Capture the cell that displays the provided text and extract its [X, Y] central coordinate. 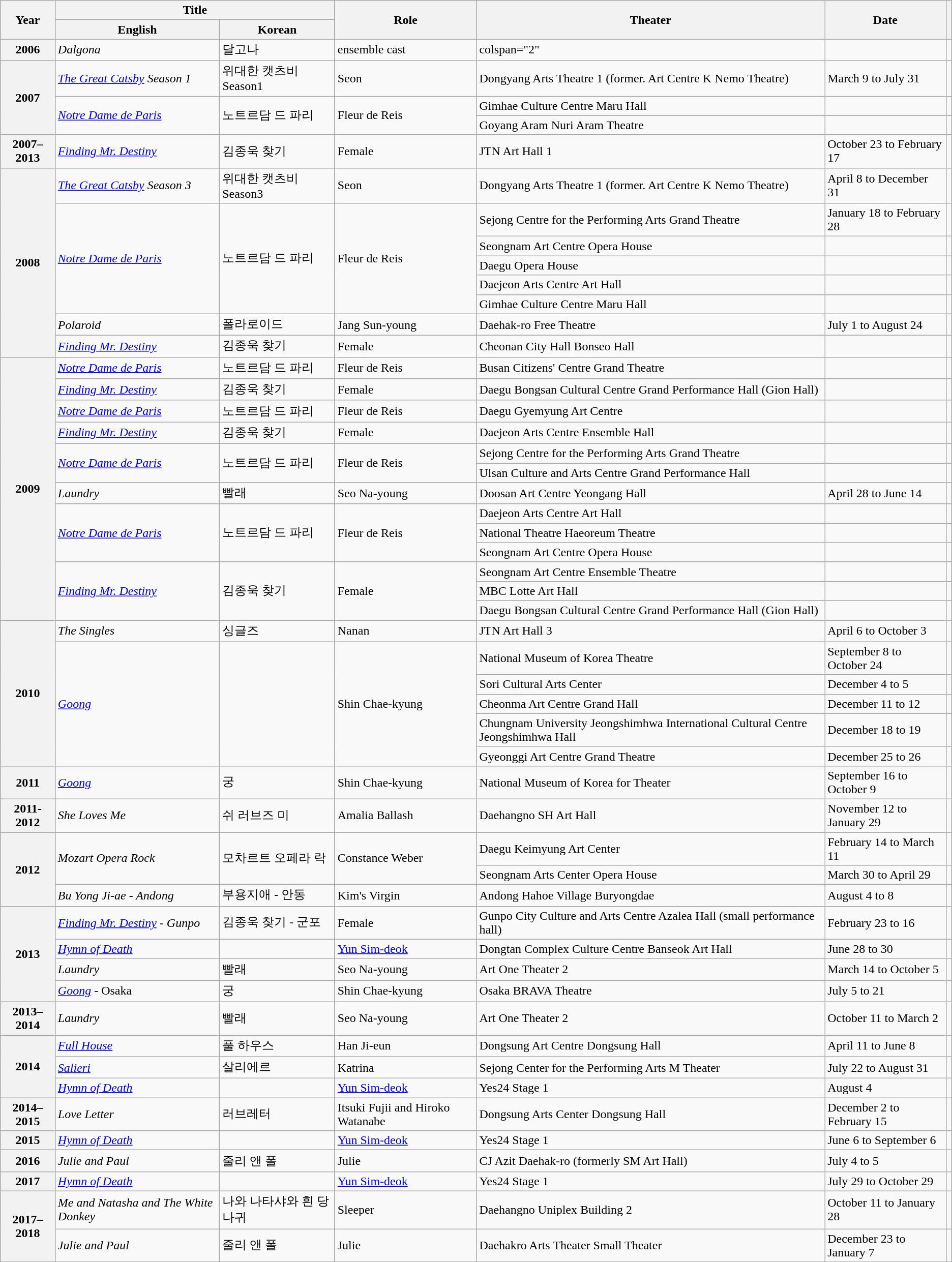
February 14 to March 11 [885, 848]
Kim's Virgin [406, 896]
The Great Catsby Season 1 [137, 78]
2007–2013 [28, 152]
September 16 to October 9 [885, 782]
Mozart Opera Rock [137, 858]
나와 나타샤와 흰 당나귀 [277, 1210]
2016 [28, 1161]
January 18 to February 28 [885, 220]
위대한 캣츠비 Season3 [277, 186]
July 29 to October 29 [885, 1181]
Osaka BRAVA Theatre [651, 991]
Ulsan Culture and Arts Centre Grand Performance Hall [651, 472]
Polaroid [137, 324]
Date [885, 20]
Amalia Ballash [406, 816]
부용지애 - 안동 [277, 896]
March 9 to July 31 [885, 78]
2012 [28, 869]
JTN Art Hall 1 [651, 152]
August 4 [885, 1088]
November 12 to January 29 [885, 816]
September 8 to October 24 [885, 658]
Year [28, 20]
Finding Mr. Destiny - Gunpo [137, 922]
Gyeonggi Art Centre Grand Theatre [651, 756]
April 6 to October 3 [885, 632]
July 4 to 5 [885, 1161]
Busan Citizens' Centre Grand Theatre [651, 368]
2008 [28, 262]
모차르트 오페라 락 [277, 858]
Han Ji-eun [406, 1046]
Korean [277, 29]
Me and Natasha and The White Donkey [137, 1210]
김종욱 찾기 - 군포 [277, 922]
폴라로이드 [277, 324]
2017 [28, 1181]
2013–2014 [28, 1018]
She Loves Me [137, 816]
2013 [28, 954]
Theater [651, 20]
2006 [28, 50]
Daegu Keimyung Art Center [651, 848]
December 4 to 5 [885, 684]
February 23 to 16 [885, 922]
June 28 to 30 [885, 949]
National Theatre Haeoreum Theatre [651, 533]
Goong - Osaka [137, 991]
July 1 to August 24 [885, 324]
2014 [28, 1067]
Daegu Gyemyung Art Centre [651, 411]
July 5 to 21 [885, 991]
Daehak-ro Free Theatre [651, 324]
ensemble cast [406, 50]
December 11 to 12 [885, 704]
National Museum of Korea Theatre [651, 658]
Seongnam Arts Center Opera House [651, 875]
MBC Lotte Art Hall [651, 591]
2014–2015 [28, 1115]
2017–2018 [28, 1226]
풀 하우스 [277, 1046]
2010 [28, 694]
러브레터 [277, 1115]
March 30 to April 29 [885, 875]
위대한 캣츠비 Season1 [277, 78]
Doosan Art Centre Yeongang Hall [651, 493]
Chungnam University Jeongshimhwa International Cultural Centre Jeongshimhwa Hall [651, 730]
Dongtan Complex Culture Centre Banseok Art Hall [651, 949]
2011-2012 [28, 816]
Daegu Opera House [651, 265]
Itsuki Fujii and Hiroko Watanabe [406, 1115]
JTN Art Hall 3 [651, 632]
Title [195, 10]
Andong Hahoe Village Buryongdae [651, 896]
2011 [28, 782]
Bu Yong Ji-ae - Andong [137, 896]
Dongsung Arts Center Dongsung Hall [651, 1115]
December 23 to January 7 [885, 1245]
Dongsung Art Centre Dongsung Hall [651, 1046]
살리에르 [277, 1068]
The Singles [137, 632]
Gunpo City Culture and Arts Centre Azalea Hall (small performance hall) [651, 922]
Full House [137, 1046]
달고나 [277, 50]
쉬 러브즈 미 [277, 816]
National Museum of Korea for Theater [651, 782]
colspan="2" [651, 50]
April 11 to June 8 [885, 1046]
Sejong Center for the Performing Arts M Theater [651, 1068]
CJ Azit Daehak-ro (formerly SM Art Hall) [651, 1161]
Sleeper [406, 1210]
Dalgona [137, 50]
Constance Weber [406, 858]
Daehangno SH Art Hall [651, 816]
Cheonan City Hall Bonseo Hall [651, 347]
October 11 to January 28 [885, 1210]
April 8 to December 31 [885, 186]
Goyang Aram Nuri Aram Theatre [651, 125]
October 11 to March 2 [885, 1018]
Katrina [406, 1068]
2009 [28, 488]
December 25 to 26 [885, 756]
The Great Catsby Season 3 [137, 186]
Daejeon Arts Centre Ensemble Hall [651, 433]
Role [406, 20]
Nanan [406, 632]
Daehangno Uniplex Building 2 [651, 1210]
Sori Cultural Arts Center [651, 684]
June 6 to September 6 [885, 1140]
July 22 to August 31 [885, 1068]
Jang Sun-young [406, 324]
October 23 to February 17 [885, 152]
Salieri [137, 1068]
March 14 to October 5 [885, 969]
Daehakro Arts Theater Small Theater [651, 1245]
Cheonma Art Centre Grand Hall [651, 704]
August 4 to 8 [885, 896]
Seongnam Art Centre Ensemble Theatre [651, 572]
December 2 to February 15 [885, 1115]
2015 [28, 1140]
2007 [28, 98]
December 18 to 19 [885, 730]
싱글즈 [277, 632]
Love Letter [137, 1115]
April 28 to June 14 [885, 493]
English [137, 29]
